Return (x, y) of the center of cell containing provided text 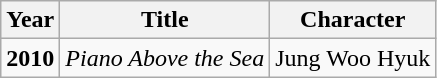
Jung Woo Hyuk (353, 58)
Year (30, 20)
Character (353, 20)
Piano Above the Sea (165, 58)
2010 (30, 58)
Title (165, 20)
